Extract the [X, Y] coordinate from the center of the cell holding the provided text.  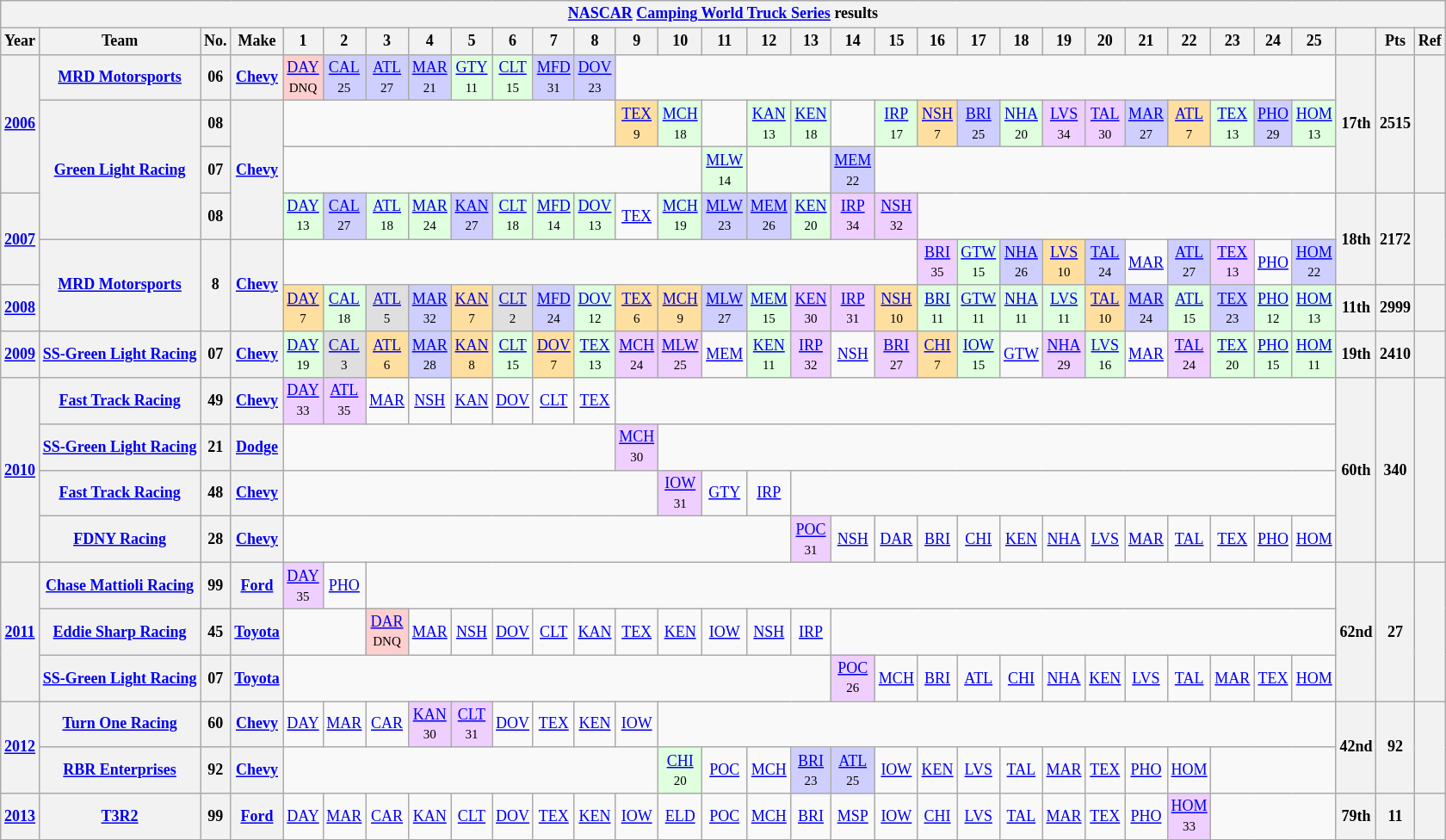
BRI27 [897, 355]
18 [1022, 41]
BRI25 [979, 124]
60 [215, 724]
10 [680, 41]
KEN20 [811, 216]
KEN11 [769, 355]
2007 [21, 239]
2008 [21, 308]
2013 [21, 817]
LVS34 [1064, 124]
MCH9 [680, 308]
5 [472, 41]
ATL [979, 678]
27 [1396, 632]
9 [637, 41]
HOM22 [1313, 262]
CAL18 [344, 308]
06 [215, 77]
TAL30 [1105, 124]
IOW31 [680, 493]
MEM [725, 355]
IOW15 [979, 355]
NHA20 [1022, 124]
49 [215, 401]
DOV7 [553, 355]
KAN30 [429, 724]
CAL3 [344, 355]
28 [215, 540]
DAY19 [303, 355]
12 [769, 41]
POC31 [811, 540]
7 [553, 41]
2999 [1396, 308]
IRP32 [811, 355]
KAN7 [472, 308]
ATL7 [1190, 124]
62nd [1356, 632]
KAN13 [769, 124]
MFD31 [553, 77]
LVS11 [1064, 308]
ATL35 [344, 401]
MAR32 [429, 308]
MEM15 [769, 308]
HOM33 [1190, 817]
T3R2 [119, 817]
KAN27 [472, 216]
11th [1356, 308]
NSH10 [897, 308]
MCH30 [637, 447]
TEX20 [1233, 355]
Turn One Racing [119, 724]
60th [1356, 470]
ATL6 [387, 355]
2410 [1396, 355]
BRI23 [811, 770]
18th [1356, 239]
DAYDNQ [303, 77]
ATL15 [1190, 308]
DAY13 [303, 216]
GTW11 [979, 308]
15 [897, 41]
CLT2 [513, 308]
Chase Mattioli Racing [119, 585]
MAR28 [429, 355]
NHA29 [1064, 355]
17 [979, 41]
20 [1105, 41]
MSP [853, 817]
ATL18 [387, 216]
DOV23 [595, 77]
IRP17 [897, 124]
MFD14 [553, 216]
6 [513, 41]
MAR27 [1146, 124]
MLW14 [725, 170]
IRP34 [853, 216]
DOV12 [595, 308]
DAY35 [303, 585]
KEN30 [811, 308]
RBR Enterprises [119, 770]
DAY33 [303, 401]
MEM22 [853, 170]
FDNY Racing [119, 540]
NHA26 [1022, 262]
TAL10 [1105, 308]
Dodge [256, 447]
25 [1313, 41]
ATL5 [387, 308]
POC26 [853, 678]
79th [1356, 817]
2010 [21, 470]
2515 [1396, 124]
ATL25 [853, 770]
PHO12 [1274, 308]
TEX9 [637, 124]
LVS16 [1105, 355]
1 [303, 41]
13 [811, 41]
GTW [1022, 355]
DAR [897, 540]
HOM11 [1313, 355]
NSH7 [937, 124]
Green Light Racing [119, 170]
CAL25 [344, 77]
CHI20 [680, 770]
45 [215, 632]
No. [215, 41]
Make [256, 41]
16 [937, 41]
MCH19 [680, 216]
MFD24 [553, 308]
PHO15 [1274, 355]
2009 [21, 355]
MCH18 [680, 124]
LVS10 [1064, 262]
NSH32 [897, 216]
TEX23 [1233, 308]
MLW23 [725, 216]
ELD [680, 817]
MEM26 [769, 216]
DAY7 [303, 308]
2172 [1396, 239]
Team [119, 41]
14 [853, 41]
BRI11 [937, 308]
2006 [21, 124]
MLW27 [725, 308]
DARDNQ [387, 632]
KEN18 [811, 124]
17th [1356, 124]
CAL27 [344, 216]
Eddie Sharp Racing [119, 632]
MAR21 [429, 77]
MCH24 [637, 355]
Pts [1396, 41]
48 [215, 493]
4 [429, 41]
24 [1274, 41]
Year [21, 41]
2011 [21, 632]
GTW15 [979, 262]
22 [1190, 41]
2 [344, 41]
2012 [21, 747]
3 [387, 41]
NHA11 [1022, 308]
BRI35 [937, 262]
IRP31 [853, 308]
23 [1233, 41]
19th [1356, 355]
340 [1396, 470]
19 [1064, 41]
NASCAR Camping World Truck Series results [723, 14]
MLW25 [680, 355]
TEX6 [637, 308]
PHO29 [1274, 124]
GTY [725, 493]
CLT18 [513, 216]
CHI7 [937, 355]
CLT31 [472, 724]
Ref [1430, 41]
KAN8 [472, 355]
GTY11 [472, 77]
DOV13 [595, 216]
42nd [1356, 747]
